Scan for the cell matching the given text and deliver its [x, y] coordinate at center. 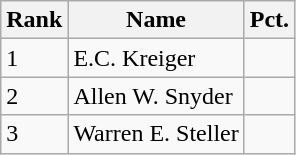
Name [156, 20]
3 [34, 134]
2 [34, 96]
Warren E. Steller [156, 134]
1 [34, 58]
Pct. [269, 20]
E.C. Kreiger [156, 58]
Allen W. Snyder [156, 96]
Rank [34, 20]
